Determine the [x, y] coordinate at the center of the cell enclosing the given text.  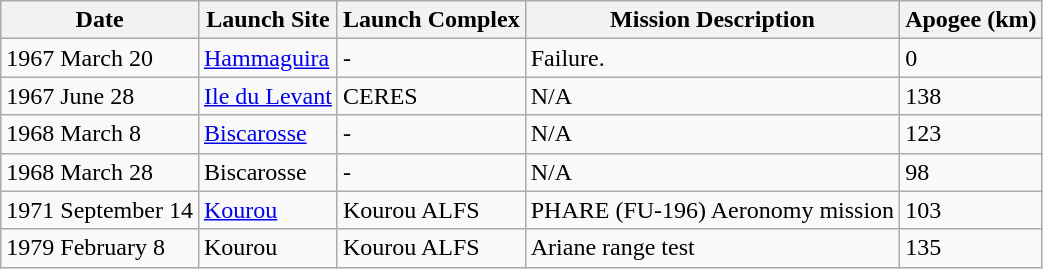
PHARE (FU-196) Aeronomy mission [712, 210]
1979 February 8 [100, 248]
1967 June 28 [100, 96]
Ile du Levant [268, 96]
Date [100, 20]
0 [971, 58]
98 [971, 172]
135 [971, 248]
1968 March 8 [100, 134]
CERES [431, 96]
123 [971, 134]
Failure. [712, 58]
Ariane range test [712, 248]
Apogee (km) [971, 20]
Launch Site [268, 20]
Mission Description [712, 20]
1968 March 28 [100, 172]
1971 September 14 [100, 210]
Hammaguira [268, 58]
1967 March 20 [100, 58]
103 [971, 210]
Launch Complex [431, 20]
138 [971, 96]
